Extract the [x, y] coordinate from the center of the cell holding the provided text.  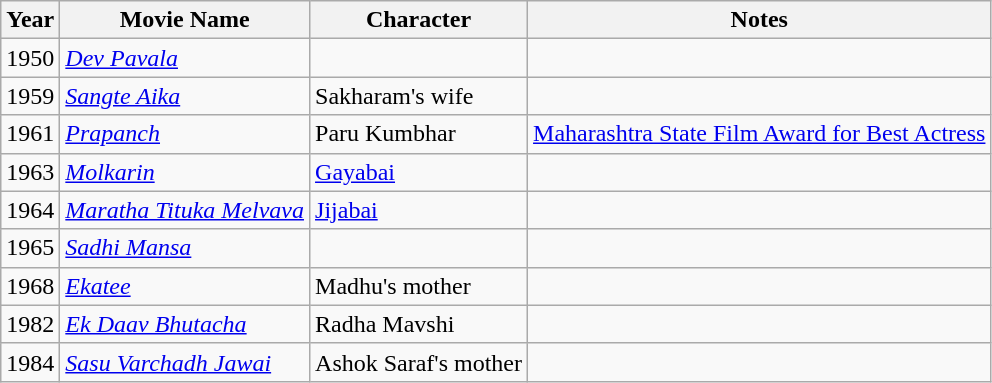
1950 [30, 58]
Character [419, 20]
Gayabai [419, 172]
Sakharam's wife [419, 96]
Year [30, 20]
1965 [30, 248]
Sadhi Mansa [185, 248]
Molkarin [185, 172]
1959 [30, 96]
1968 [30, 286]
Dev Pavala [185, 58]
Ek Daav Bhutacha [185, 324]
1984 [30, 362]
1961 [30, 134]
Jijabai [419, 210]
Sangte Aika [185, 96]
Movie Name [185, 20]
Maratha Tituka Melvava [185, 210]
Ekatee [185, 286]
Maharashtra State Film Award for Best Actress [760, 134]
Prapanch [185, 134]
Sasu Varchadh Jawai [185, 362]
1964 [30, 210]
Notes [760, 20]
Ashok Saraf's mother [419, 362]
1982 [30, 324]
Madhu's mother [419, 286]
Radha Mavshi [419, 324]
Paru Kumbhar [419, 134]
1963 [30, 172]
